Find where the given text appears and provide that cell's center as (x, y) coordinate. 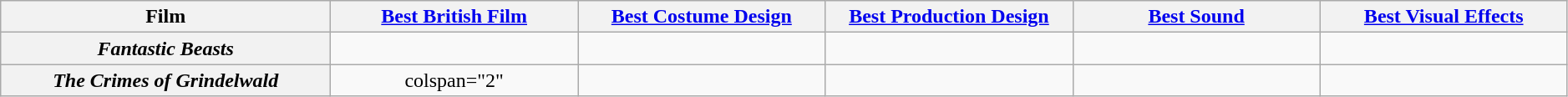
The Crimes of Grindelwald (165, 80)
Best Visual Effects (1444, 17)
Best Costume Design (702, 17)
Best Sound (1196, 17)
Fantastic Beasts (165, 48)
Best British Film (454, 17)
colspan="2" (454, 80)
Film (165, 17)
Best Production Design (949, 17)
